Determine the [X, Y] coordinate at the center of the cell enclosing the given text.  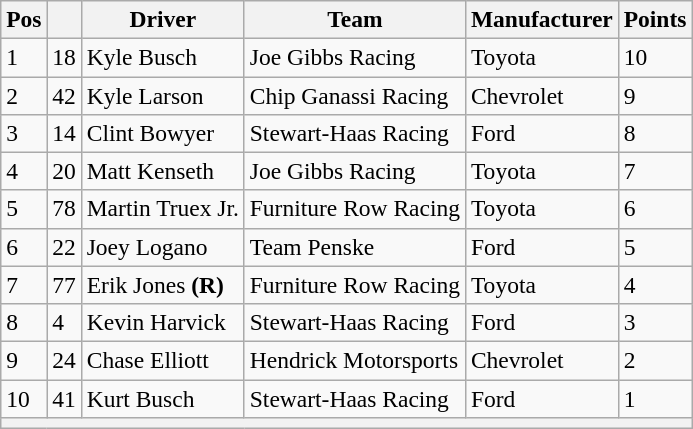
Team Penske [354, 247]
14 [64, 133]
Chip Ganassi Racing [354, 95]
Erik Jones (R) [162, 285]
24 [64, 360]
Hendrick Motorsports [354, 360]
Kyle Larson [162, 95]
Manufacturer [542, 19]
Kyle Busch [162, 57]
Clint Bowyer [162, 133]
Points [655, 19]
22 [64, 247]
Kevin Harvick [162, 322]
Chase Elliott [162, 360]
41 [64, 398]
18 [64, 57]
78 [64, 209]
Team [354, 19]
Driver [162, 19]
Pos [24, 19]
Martin Truex Jr. [162, 209]
42 [64, 95]
Kurt Busch [162, 398]
77 [64, 285]
20 [64, 171]
Joey Logano [162, 247]
Matt Kenseth [162, 171]
